Output the (X, Y) coordinate of the center of the cell containing the given text.  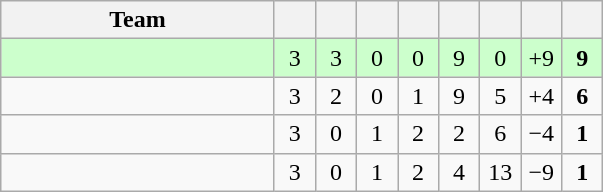
+4 (542, 96)
4 (460, 172)
−4 (542, 134)
5 (500, 96)
Team (138, 20)
−9 (542, 172)
13 (500, 172)
+9 (542, 58)
